Return [x, y] of the center of cell containing provided text 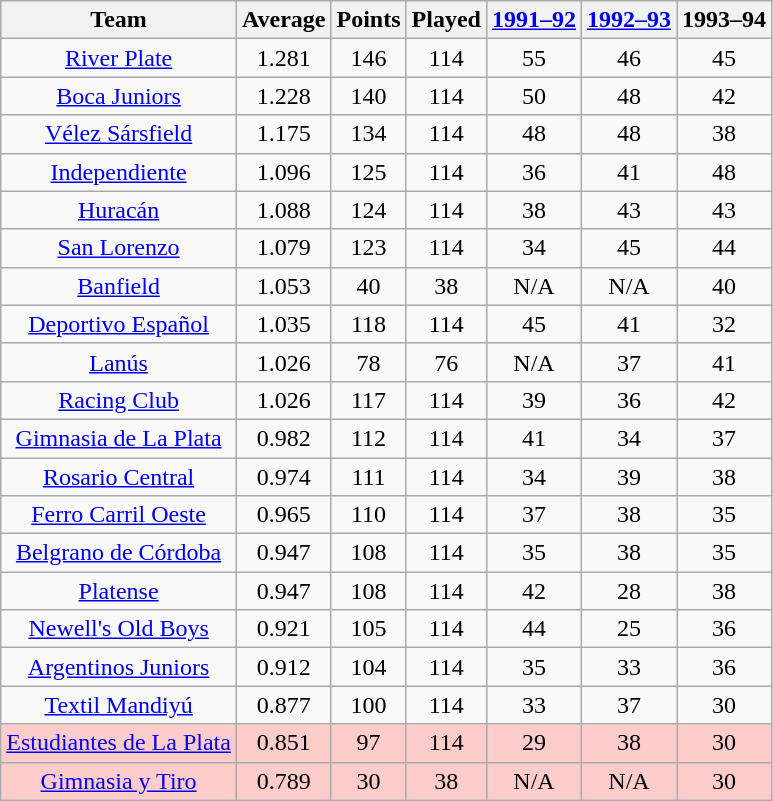
Banfield [119, 286]
Belgrano de Córdoba [119, 553]
0.877 [284, 705]
118 [368, 324]
Played [446, 20]
100 [368, 705]
River Plate [119, 58]
Racing Club [119, 400]
Gimnasia de La Plata [119, 438]
Textil Mandiyú [119, 705]
110 [368, 515]
104 [368, 667]
46 [630, 58]
112 [368, 438]
146 [368, 58]
Deportivo Español [119, 324]
1.228 [284, 96]
Vélez Sársfield [119, 134]
San Lorenzo [119, 248]
1993–94 [724, 20]
1.281 [284, 58]
0.921 [284, 629]
1991–92 [534, 20]
Newell's Old Boys [119, 629]
Argentinos Juniors [119, 667]
Estudiantes de La Plata [119, 743]
0.982 [284, 438]
124 [368, 210]
0.974 [284, 477]
0.851 [284, 743]
111 [368, 477]
Gimnasia y Tiro [119, 781]
Average [284, 20]
125 [368, 172]
123 [368, 248]
76 [446, 362]
25 [630, 629]
0.965 [284, 515]
97 [368, 743]
Ferro Carril Oeste [119, 515]
55 [534, 58]
Platense [119, 591]
1.035 [284, 324]
0.912 [284, 667]
105 [368, 629]
1.096 [284, 172]
28 [630, 591]
29 [534, 743]
Boca Juniors [119, 96]
32 [724, 324]
1992–93 [630, 20]
1.088 [284, 210]
Rosario Central [119, 477]
Lanús [119, 362]
134 [368, 134]
1.053 [284, 286]
Huracán [119, 210]
Independiente [119, 172]
50 [534, 96]
1.175 [284, 134]
1.079 [284, 248]
0.789 [284, 781]
140 [368, 96]
78 [368, 362]
Points [368, 20]
Team [119, 20]
117 [368, 400]
